Return the (x, y) coordinate for the center point of the cell that contains the specified text.  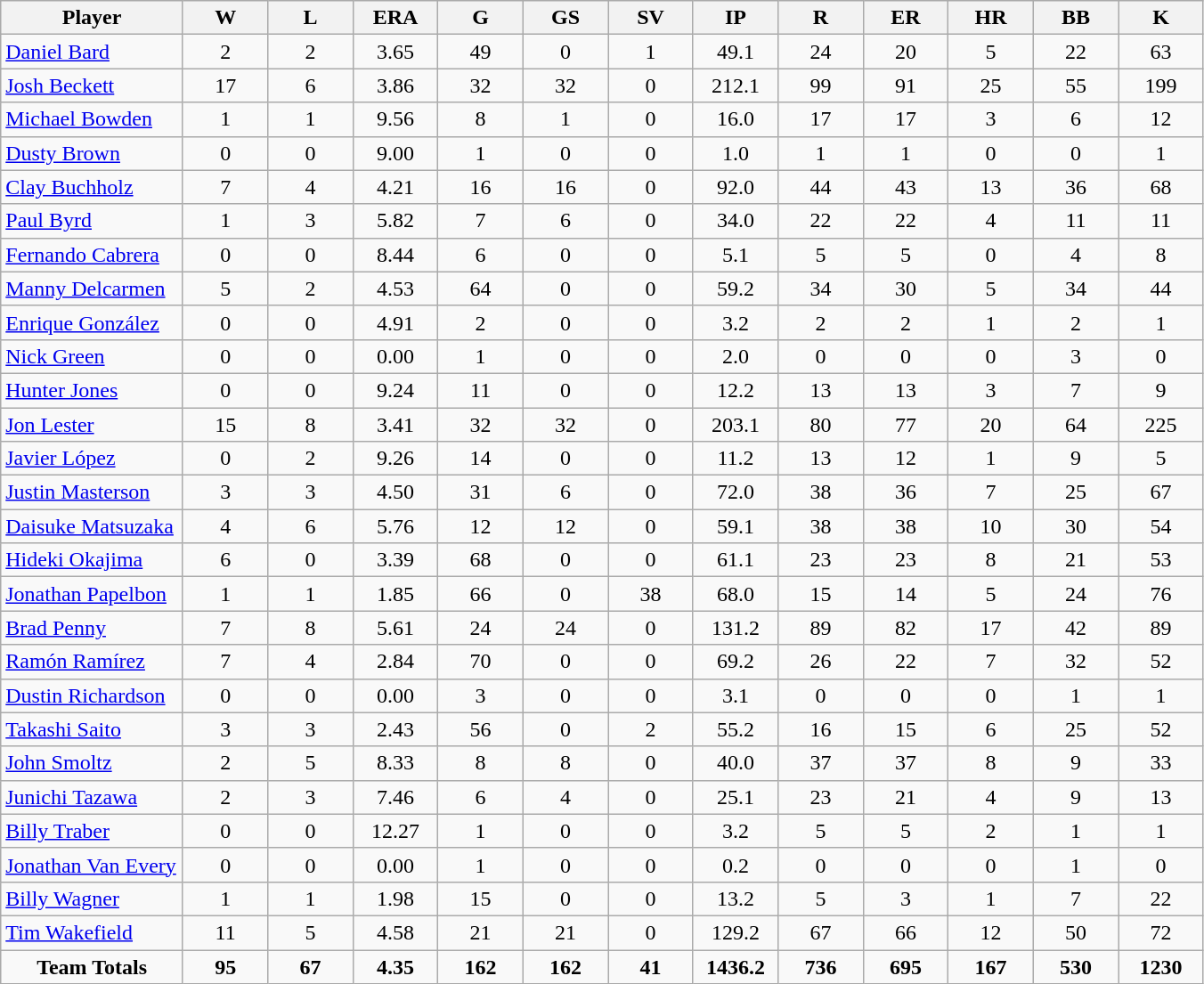
2.84 (395, 662)
4.50 (395, 492)
Fernando Cabrera (93, 255)
Team Totals (93, 966)
1.85 (395, 594)
Enrique González (93, 322)
59.1 (736, 526)
1436.2 (736, 966)
12.2 (736, 390)
Tim Wakefield (93, 932)
41 (650, 966)
16.0 (736, 119)
4.53 (395, 289)
54 (1161, 526)
Brad Penny (93, 628)
82 (905, 628)
L (310, 18)
99 (821, 85)
4.91 (395, 322)
Junichi Tazawa (93, 797)
63 (1161, 52)
50 (1076, 932)
92.0 (736, 187)
G (481, 18)
9.00 (395, 153)
95 (224, 966)
42 (1076, 628)
IP (736, 18)
5.61 (395, 628)
Paul Byrd (93, 221)
W (224, 18)
1.0 (736, 153)
3.1 (736, 695)
3.41 (395, 425)
225 (1161, 425)
26 (821, 662)
31 (481, 492)
Ramón Ramírez (93, 662)
2.0 (736, 356)
199 (1161, 85)
49 (481, 52)
40.0 (736, 763)
25.1 (736, 797)
56 (481, 729)
Jonathan Van Every (93, 865)
Hunter Jones (93, 390)
Daniel Bard (93, 52)
3.86 (395, 85)
530 (1076, 966)
5.82 (395, 221)
Manny Delcarmen (93, 289)
695 (905, 966)
80 (821, 425)
Josh Beckett (93, 85)
ER (905, 18)
4.35 (395, 966)
3.65 (395, 52)
Javier López (93, 459)
Dusty Brown (93, 153)
3.39 (395, 560)
BB (1076, 18)
5.76 (395, 526)
2.43 (395, 729)
11.2 (736, 459)
Player (93, 18)
Hideki Okajima (93, 560)
10 (990, 526)
5.1 (736, 255)
9.56 (395, 119)
72 (1161, 932)
K (1161, 18)
8.44 (395, 255)
GS (565, 18)
12.27 (395, 831)
167 (990, 966)
91 (905, 85)
Dustin Richardson (93, 695)
131.2 (736, 628)
Takashi Saito (93, 729)
76 (1161, 594)
1230 (1161, 966)
4.58 (395, 932)
49.1 (736, 52)
Billy Traber (93, 831)
34.0 (736, 221)
R (821, 18)
55 (1076, 85)
72.0 (736, 492)
Daisuke Matsuzaka (93, 526)
53 (1161, 560)
SV (650, 18)
33 (1161, 763)
Clay Buchholz (93, 187)
1.98 (395, 899)
Justin Masterson (93, 492)
9.26 (395, 459)
Michael Bowden (93, 119)
John Smoltz (93, 763)
736 (821, 966)
Jonathan Papelbon (93, 594)
ERA (395, 18)
68.0 (736, 594)
Nick Green (93, 356)
HR (990, 18)
8.33 (395, 763)
61.1 (736, 560)
Billy Wagner (93, 899)
212.1 (736, 85)
4.21 (395, 187)
59.2 (736, 289)
70 (481, 662)
129.2 (736, 932)
13.2 (736, 899)
Jon Lester (93, 425)
77 (905, 425)
7.46 (395, 797)
69.2 (736, 662)
43 (905, 187)
203.1 (736, 425)
55.2 (736, 729)
9.24 (395, 390)
0.2 (736, 865)
